Detect which cell encompasses the target text, then output its (X, Y) center coordinate. 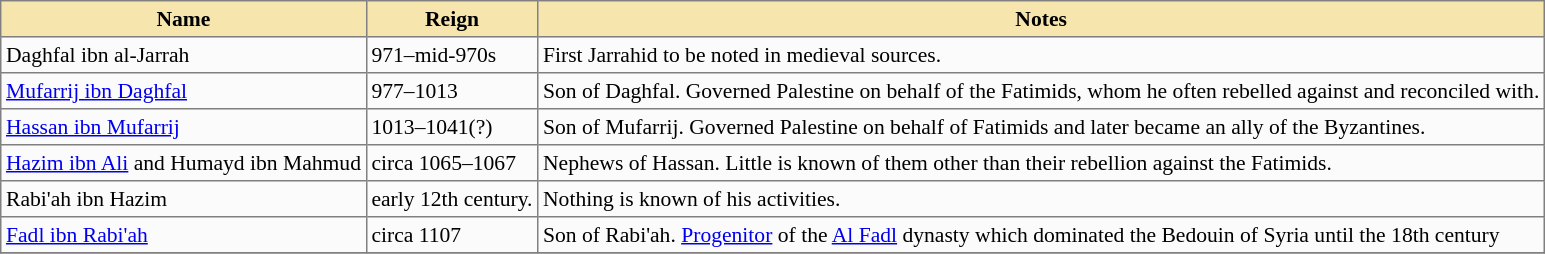
1013–1041(?) (452, 127)
circa 1065–1067 (452, 163)
Hazim ibn Ali and Humayd ibn Mahmud (184, 163)
First Jarrahid to be noted in medieval sources. (1042, 55)
Notes (1042, 19)
Fadl ibn Rabi'ah (184, 235)
Nothing is known of his activities. (1042, 199)
Rabi'ah ibn Hazim (184, 199)
977–1013 (452, 91)
circa 1107 (452, 235)
971–mid-970s (452, 55)
Reign (452, 19)
Nephews of Hassan. Little is known of them other than their rebellion against the Fatimids. (1042, 163)
Son of Daghfal. Governed Palestine on behalf of the Fatimids, whom he often rebelled against and reconciled with. (1042, 91)
Son of Mufarrij. Governed Palestine on behalf of Fatimids and later became an ally of the Byzantines. (1042, 127)
Son of Rabi'ah. Progenitor of the Al Fadl dynasty which dominated the Bedouin of Syria until the 18th century (1042, 235)
Mufarrij ibn Daghfal (184, 91)
Hassan ibn Mufarrij (184, 127)
Daghfal ibn al-Jarrah (184, 55)
Name (184, 19)
early 12th century. (452, 199)
